Provide the (x, y) coordinate of the cell's center where the given text is located.  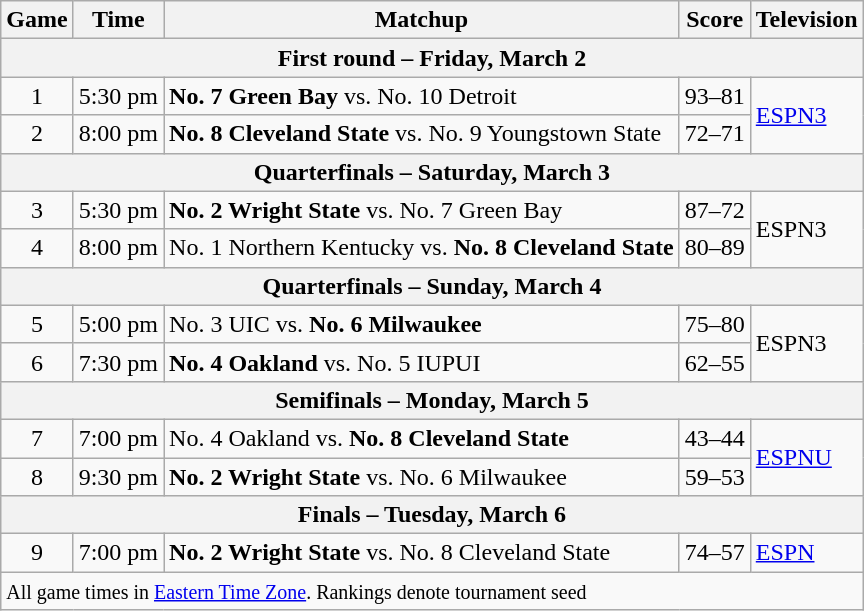
Finals – Tuesday, March 6 (432, 515)
7:30 pm (118, 362)
No. 8 Cleveland State vs. No. 9 Youngstown State (422, 134)
3 (37, 210)
5:00 pm (118, 324)
First round – Friday, March 2 (432, 58)
4 (37, 248)
80–89 (714, 248)
Television (806, 20)
87–72 (714, 210)
Game (37, 20)
All game times in Eastern Time Zone. Rankings denote tournament seed (432, 591)
ESPN (806, 553)
43–44 (714, 438)
6 (37, 362)
2 (37, 134)
5 (37, 324)
No. 7 Green Bay vs. No. 10 Detroit (422, 96)
9:30 pm (118, 477)
No. 4 Oakland vs. No. 8 Cleveland State (422, 438)
No. 3 UIC vs. No. 6 Milwaukee (422, 324)
No. 2 Wright State vs. No. 8 Cleveland State (422, 553)
Time (118, 20)
No. 2 Wright State vs. No. 6 Milwaukee (422, 477)
75–80 (714, 324)
7 (37, 438)
62–55 (714, 362)
93–81 (714, 96)
9 (37, 553)
No. 2 Wright State vs. No. 7 Green Bay (422, 210)
Matchup (422, 20)
Score (714, 20)
72–71 (714, 134)
Quarterfinals – Sunday, March 4 (432, 286)
1 (37, 96)
No. 4 Oakland vs. No. 5 IUPUI (422, 362)
8 (37, 477)
59–53 (714, 477)
74–57 (714, 553)
ESPNU (806, 457)
Semifinals – Monday, March 5 (432, 400)
Quarterfinals – Saturday, March 3 (432, 172)
No. 1 Northern Kentucky vs. No. 8 Cleveland State (422, 248)
